Extract the (X, Y) coordinate from the center of the cell holding the provided text.  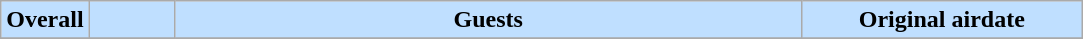
Guests (488, 20)
Original airdate (942, 20)
Overall (45, 20)
